Pinpoint the cell where the given text exists, returning its (X, Y) midpoint coordinate. 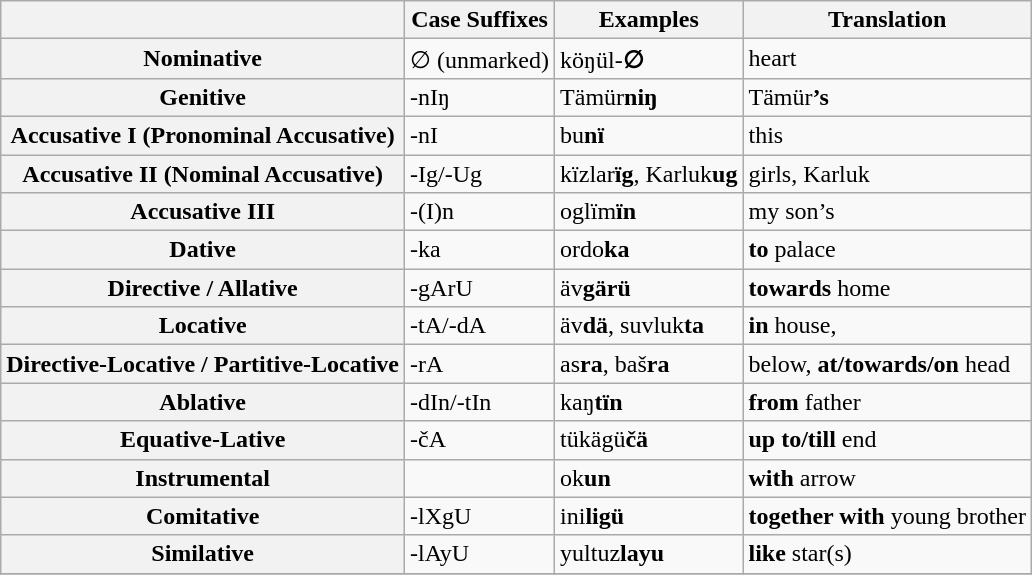
Examples (649, 20)
from father (888, 402)
-tA/-dA (480, 326)
-lAyU (480, 554)
köŋül-∅ (649, 59)
Instrumental (203, 478)
with arrow (888, 478)
in house, (888, 326)
-dIn/-tIn (480, 402)
Accusative III (203, 212)
oglïmïn (649, 212)
-nIŋ (480, 97)
Similative (203, 554)
tükägüčä (649, 440)
this (888, 135)
-nI (480, 135)
-čA (480, 440)
-(I)n (480, 212)
-ka (480, 250)
∅ (unmarked) (480, 59)
to palace (888, 250)
kaŋtïn (649, 402)
Accusative I (Pronominal Accusative) (203, 135)
Case Suffixes (480, 20)
-lXgU (480, 516)
Genitive (203, 97)
okun (649, 478)
Tämürniŋ (649, 97)
Translation (888, 20)
my son’s (888, 212)
ävgärü (649, 288)
Directive / Allative (203, 288)
-gArU (480, 288)
Dative (203, 250)
Comitative (203, 516)
Equative-Lative (203, 440)
-Ig/-Ug (480, 173)
Locative (203, 326)
kïzlarïg, Karlukug (649, 173)
heart (888, 59)
yultuzlayu (649, 554)
up to/till end (888, 440)
together with young brother (888, 516)
girls, Karluk (888, 173)
-rA (480, 364)
ävdä, suvlukta (649, 326)
iniligü (649, 516)
asra, bašra (649, 364)
Directive-Locative / Partitive-Locative (203, 364)
like star(s) (888, 554)
Ablative (203, 402)
Nominative (203, 59)
Accusative II (Nominal Accusative) (203, 173)
below, at/towards/on head (888, 364)
ordoka (649, 250)
Tämür’s (888, 97)
towards home (888, 288)
bunï (649, 135)
